For the text-containing cell, return its midpoint in (X, Y) coordinate format. 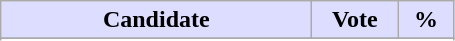
Vote (355, 20)
% (426, 20)
Candidate (156, 20)
